Find where the given text appears and provide that cell's center as [X, Y] coordinate. 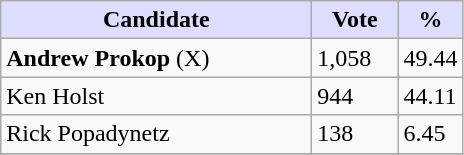
1,058 [355, 58]
49.44 [430, 58]
Vote [355, 20]
44.11 [430, 96]
Andrew Prokop (X) [156, 58]
944 [355, 96]
138 [355, 134]
Rick Popadynetz [156, 134]
Ken Holst [156, 96]
6.45 [430, 134]
% [430, 20]
Candidate [156, 20]
